From the cell containing the given text, extract its center point as [x, y] coordinate. 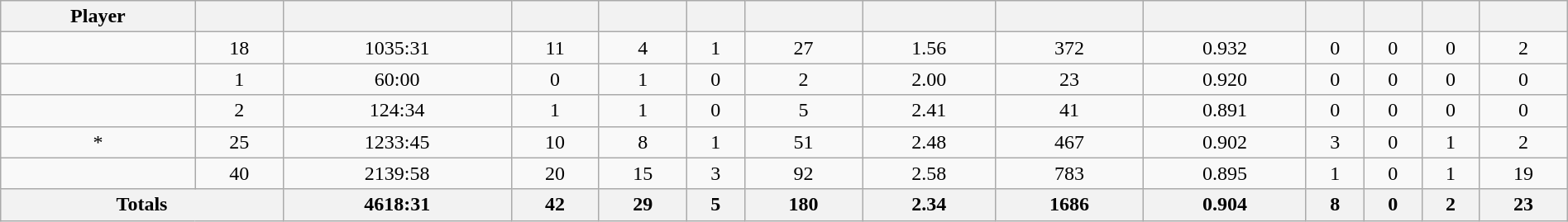
1233:45 [397, 142]
19 [1523, 173]
15 [643, 173]
0.902 [1224, 142]
92 [804, 173]
783 [1068, 173]
372 [1068, 48]
* [98, 142]
0.891 [1224, 111]
27 [804, 48]
Player [98, 17]
20 [555, 173]
124:34 [397, 111]
2.00 [930, 79]
25 [239, 142]
180 [804, 205]
11 [555, 48]
2.34 [930, 205]
1686 [1068, 205]
0.932 [1224, 48]
51 [804, 142]
41 [1068, 111]
18 [239, 48]
42 [555, 205]
Totals [142, 205]
0.904 [1224, 205]
467 [1068, 142]
2.58 [930, 173]
10 [555, 142]
60:00 [397, 79]
2.48 [930, 142]
2139:58 [397, 173]
40 [239, 173]
1035:31 [397, 48]
0.920 [1224, 79]
4 [643, 48]
0.895 [1224, 173]
29 [643, 205]
2.41 [930, 111]
4618:31 [397, 205]
1.56 [930, 48]
